For the text-containing cell, return its midpoint in (x, y) coordinate format. 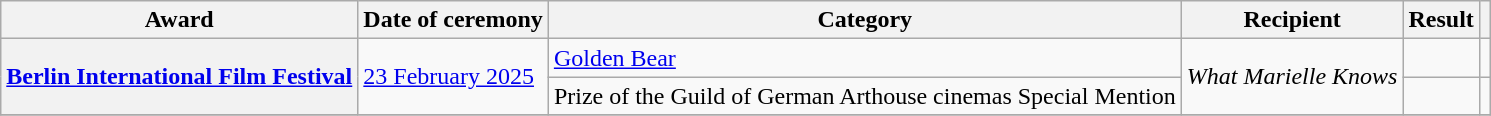
Result (1441, 20)
Award (180, 20)
Golden Bear (864, 58)
23 February 2025 (454, 77)
Category (864, 20)
Date of ceremony (454, 20)
Recipient (1292, 20)
Berlin International Film Festival (180, 77)
Prize of the Guild of German Arthouse cinemas Special Mention (864, 96)
What Marielle Knows (1292, 77)
